Output the (X, Y) coordinate of the center of the cell containing the given text.  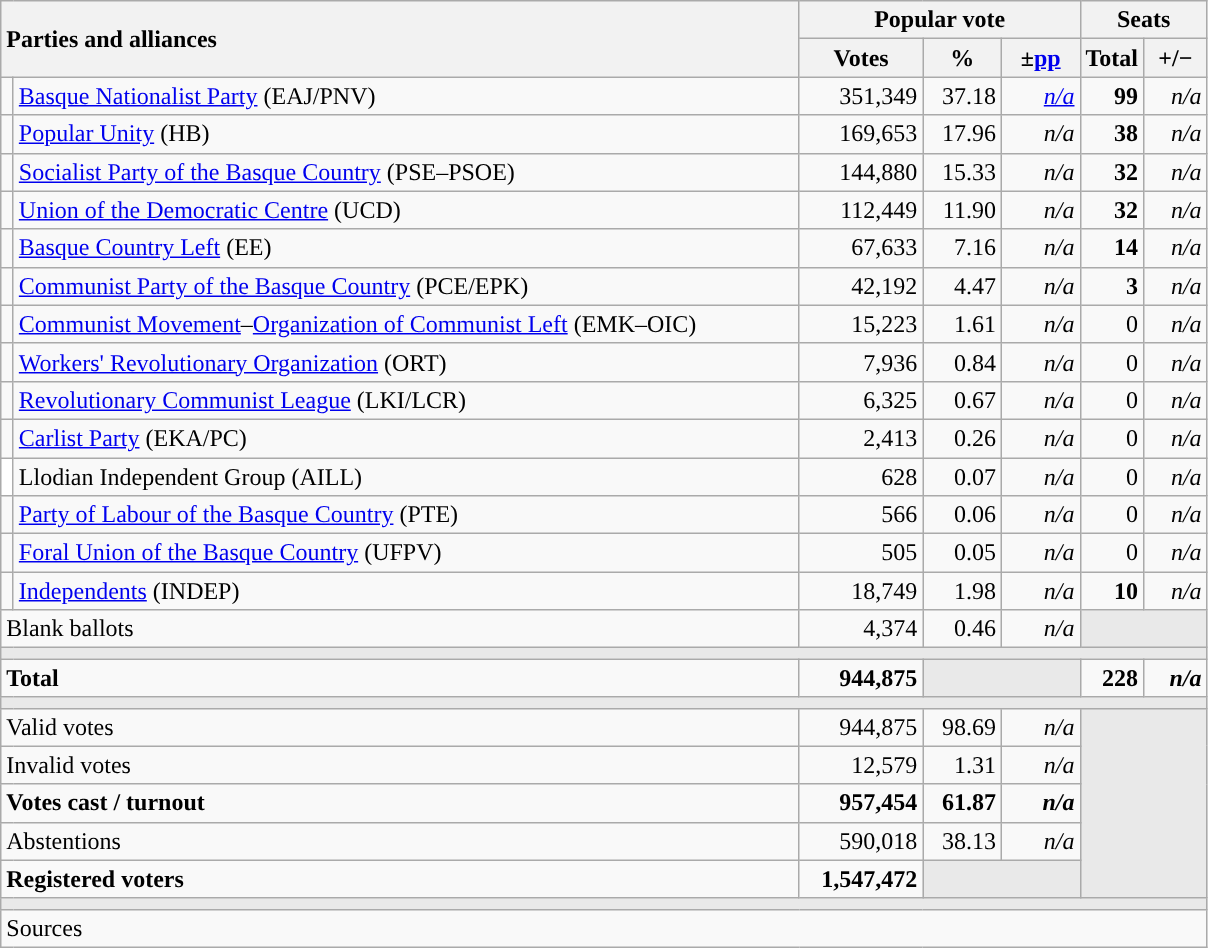
3 (1112, 286)
Union of the Democratic Centre (UCD) (406, 210)
7,936 (861, 362)
Communist Movement–Organization of Communist Left (EMK–OIC) (406, 324)
Communist Party of the Basque Country (PCE/EPK) (406, 286)
144,880 (861, 172)
Seats (1144, 20)
1,547,472 (861, 879)
Valid votes (400, 727)
12,579 (861, 765)
4,374 (861, 629)
% (962, 58)
11.90 (962, 210)
67,633 (861, 248)
Carlist Party (EKA/PC) (406, 438)
38 (1112, 134)
2,413 (861, 438)
351,349 (861, 96)
Parties and alliances (400, 39)
98.69 (962, 727)
590,018 (861, 841)
169,653 (861, 134)
38.13 (962, 841)
17.96 (962, 134)
6,325 (861, 400)
566 (861, 515)
Registered voters (400, 879)
14 (1112, 248)
±pp (1040, 58)
Blank ballots (400, 629)
Socialist Party of the Basque Country (PSE–PSOE) (406, 172)
0.06 (962, 515)
Basque Nationalist Party (EAJ/PNV) (406, 96)
Invalid votes (400, 765)
228 (1112, 678)
37.18 (962, 96)
0.26 (962, 438)
Abstentions (400, 841)
61.87 (962, 803)
Party of Labour of the Basque Country (PTE) (406, 515)
628 (861, 477)
1.98 (962, 591)
Votes (861, 58)
15,223 (861, 324)
7.16 (962, 248)
18,749 (861, 591)
+/− (1176, 58)
4.47 (962, 286)
1.31 (962, 765)
0.07 (962, 477)
15.33 (962, 172)
0.84 (962, 362)
99 (1112, 96)
957,454 (861, 803)
10 (1112, 591)
Llodian Independent Group (AILL) (406, 477)
Popular Unity (HB) (406, 134)
Votes cast / turnout (400, 803)
Independents (INDEP) (406, 591)
Popular vote (940, 20)
0.05 (962, 553)
505 (861, 553)
Sources (604, 928)
Workers' Revolutionary Organization (ORT) (406, 362)
0.46 (962, 629)
Foral Union of the Basque Country (UFPV) (406, 553)
0.67 (962, 400)
Revolutionary Communist League (LKI/LCR) (406, 400)
112,449 (861, 210)
1.61 (962, 324)
Basque Country Left (EE) (406, 248)
42,192 (861, 286)
